Return the (X, Y) coordinate for the center point of the cell that contains the specified text.  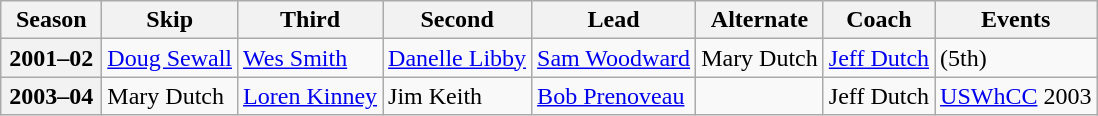
Third (310, 20)
USWhCC 2003 (1016, 96)
Skip (170, 20)
Jim Keith (458, 96)
Sam Woodward (614, 58)
Doug Sewall (170, 58)
Season (52, 20)
Events (1016, 20)
Bob Prenoveau (614, 96)
Danelle Libby (458, 58)
2003–04 (52, 96)
(5th) (1016, 58)
Second (458, 20)
Wes Smith (310, 58)
2001–02 (52, 58)
Loren Kinney (310, 96)
Coach (878, 20)
Lead (614, 20)
Alternate (760, 20)
